Scan for the cell matching the given text and deliver its [x, y] coordinate at center. 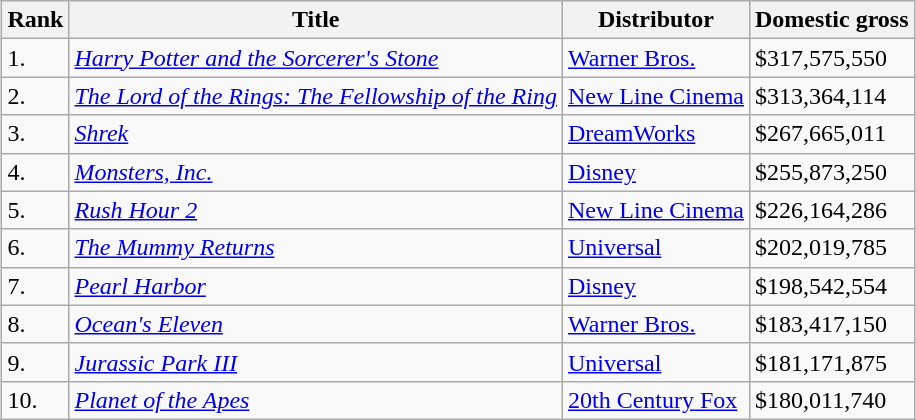
8. [36, 324]
10. [36, 400]
Monsters, Inc. [316, 172]
$226,164,286 [832, 210]
Rank [36, 20]
The Mummy Returns [316, 248]
Distributor [656, 20]
Pearl Harbor [316, 286]
$317,575,550 [832, 58]
1. [36, 58]
3. [36, 134]
Title [316, 20]
DreamWorks [656, 134]
5. [36, 210]
6. [36, 248]
Ocean's Eleven [316, 324]
2. [36, 96]
Shrek [316, 134]
Domestic gross [832, 20]
Jurassic Park III [316, 362]
$198,542,554 [832, 286]
$180,011,740 [832, 400]
Rush Hour 2 [316, 210]
4. [36, 172]
7. [36, 286]
$313,364,114 [832, 96]
20th Century Fox [656, 400]
Planet of the Apes [316, 400]
The Lord of the Rings: The Fellowship of the Ring [316, 96]
$181,171,875 [832, 362]
Harry Potter and the Sorcerer's Stone [316, 58]
$202,019,785 [832, 248]
$255,873,250 [832, 172]
$183,417,150 [832, 324]
9. [36, 362]
$267,665,011 [832, 134]
